Extract the [X, Y] coordinate from the center of the cell holding the provided text.  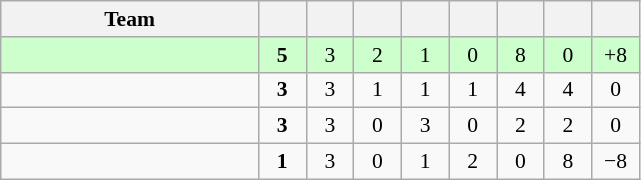
+8 [616, 55]
−8 [616, 162]
5 [282, 55]
Team [130, 19]
